Extract the (X, Y) coordinate from the center of the cell holding the provided text.  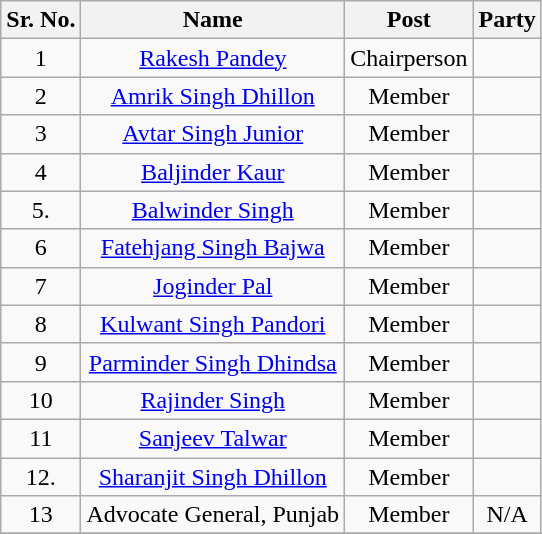
Avtar Singh Junior (213, 134)
Sanjeev Talwar (213, 438)
1 (41, 58)
4 (41, 172)
Kulwant Singh Pandori (213, 324)
Rajinder Singh (213, 400)
Sr. No. (41, 20)
Baljinder Kaur (213, 172)
Name (213, 20)
Advocate General, Punjab (213, 515)
Chairperson (409, 58)
Amrik Singh Dhillon (213, 96)
Sharanjit Singh Dhillon (213, 477)
6 (41, 248)
N/A (507, 515)
7 (41, 286)
13 (41, 515)
5. (41, 210)
9 (41, 362)
2 (41, 96)
Parminder Singh Dhindsa (213, 362)
10 (41, 400)
Party (507, 20)
Rakesh Pandey (213, 58)
Fatehjang Singh Bajwa (213, 248)
12. (41, 477)
11 (41, 438)
Joginder Pal (213, 286)
8 (41, 324)
3 (41, 134)
Post (409, 20)
Balwinder Singh (213, 210)
